Locate the cell with the specified text and output its (x, y) center coordinate. 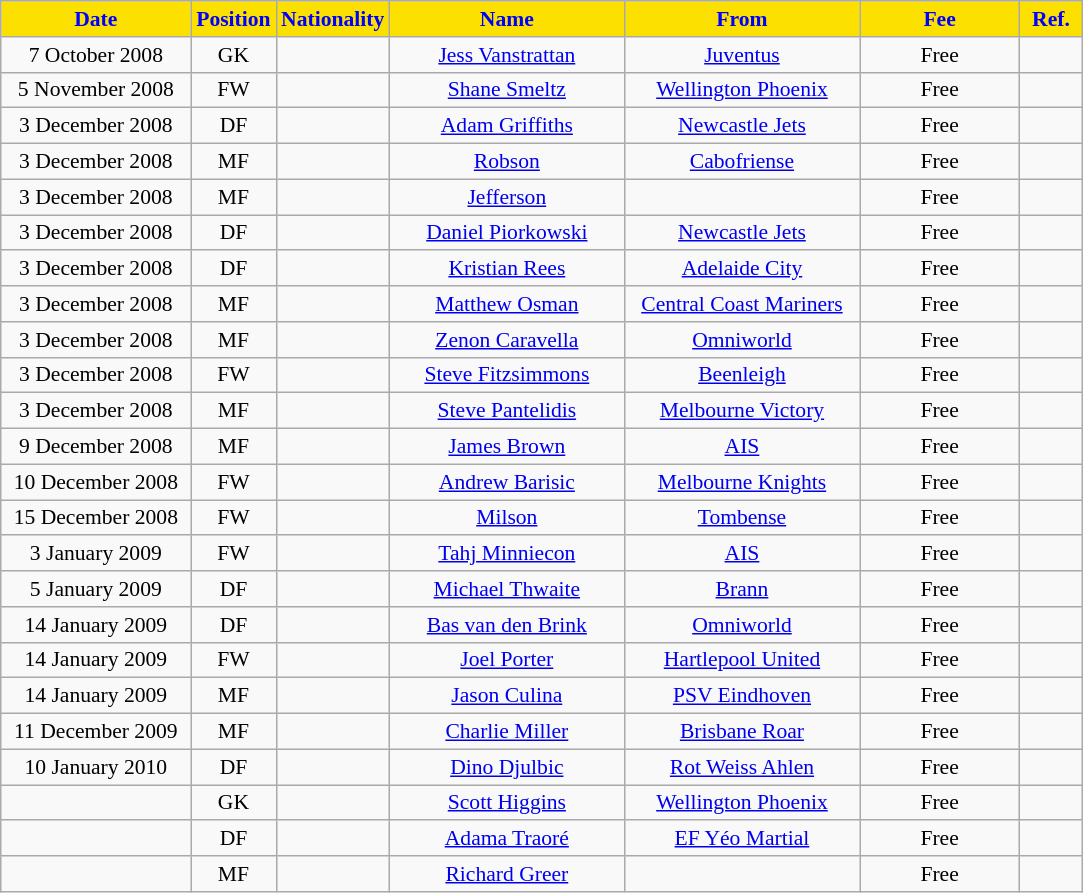
Nationality (332, 19)
Central Coast Mariners (742, 304)
James Brown (506, 447)
Name (506, 19)
10 January 2010 (96, 767)
PSV Eindhoven (742, 696)
Steve Pantelidis (506, 411)
Adelaide City (742, 269)
Dino Djulbic (506, 767)
9 December 2008 (96, 447)
Robson (506, 162)
Andrew Barisic (506, 482)
Juventus (742, 55)
Kristian Rees (506, 269)
Ref. (1052, 19)
EF Yéo Martial (742, 839)
Brann (742, 589)
Charlie Miller (506, 732)
Michael Thwaite (506, 589)
Rot Weiss Ahlen (742, 767)
Shane Smeltz (506, 90)
7 October 2008 (96, 55)
Milson (506, 518)
Date (96, 19)
Fee (940, 19)
Jess Vanstrattan (506, 55)
Position (234, 19)
Melbourne Knights (742, 482)
11 December 2009 (96, 732)
Bas van den Brink (506, 625)
Cabofriense (742, 162)
3 January 2009 (96, 554)
5 November 2008 (96, 90)
Beenleigh (742, 375)
Hartlepool United (742, 660)
10 December 2008 (96, 482)
From (742, 19)
Melbourne Victory (742, 411)
Steve Fitzsimmons (506, 375)
Richard Greer (506, 874)
Daniel Piorkowski (506, 233)
Adam Griffiths (506, 126)
Adama Traoré (506, 839)
Tombense (742, 518)
Brisbane Roar (742, 732)
Joel Porter (506, 660)
Matthew Osman (506, 304)
Zenon Caravella (506, 340)
Jason Culina (506, 696)
Tahj Minniecon (506, 554)
5 January 2009 (96, 589)
Scott Higgins (506, 803)
Jefferson (506, 197)
15 December 2008 (96, 518)
